Find where the given text appears and provide that cell's center as (x, y) coordinate. 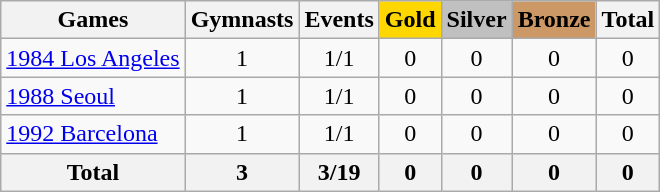
1992 Barcelona (93, 134)
3 (242, 172)
Events (339, 20)
1984 Los Angeles (93, 58)
3/19 (339, 172)
Gold (410, 20)
1988 Seoul (93, 96)
Gymnasts (242, 20)
Games (93, 20)
Silver (476, 20)
Bronze (554, 20)
